For the text-containing cell, return its midpoint in (X, Y) coordinate format. 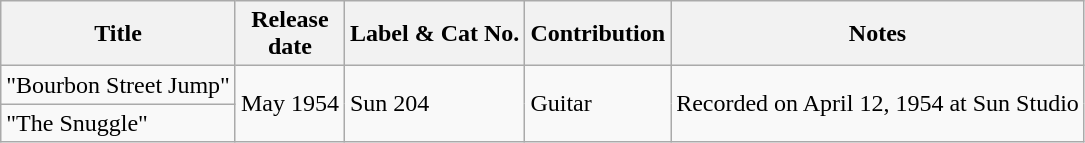
Label & Cat No. (434, 34)
"Bourbon Street Jump" (118, 85)
Recorded on April 12, 1954 at Sun Studio (878, 104)
Guitar (598, 104)
Releasedate (290, 34)
Contribution (598, 34)
May 1954 (290, 104)
Notes (878, 34)
Title (118, 34)
"The Snuggle" (118, 123)
Sun 204 (434, 104)
